Identify which cell holds the provided text, then report its [x, y] central coordinate. 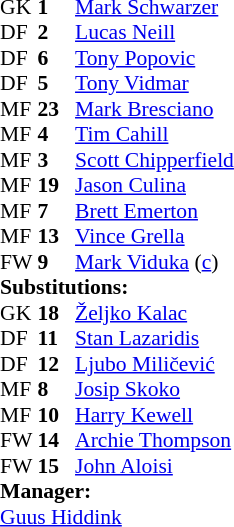
10 [57, 415]
14 [57, 441]
15 [57, 466]
Stan Lazaridis [154, 339]
Archie Thompson [154, 441]
13 [57, 237]
Tim Cahill [154, 135]
4 [57, 135]
23 [57, 109]
Mark Bresciano [154, 109]
GK [19, 313]
9 [57, 262]
Vince Grella [154, 237]
Substitutions: [117, 287]
Brett Emerton [154, 211]
2 [57, 33]
Jason Culina [154, 185]
19 [57, 185]
Scott Chipperfield [154, 160]
Lucas Neill [154, 33]
Manager: [117, 491]
Josip Skoko [154, 389]
Ljubo Miličević [154, 364]
3 [57, 160]
7 [57, 211]
John Aloisi [154, 466]
6 [57, 58]
8 [57, 389]
11 [57, 339]
Tony Vidmar [154, 83]
Tony Popovic [154, 58]
Željko Kalac [154, 313]
12 [57, 364]
18 [57, 313]
Mark Viduka (c) [154, 262]
5 [57, 83]
Harry Kewell [154, 415]
